For the text-containing cell, return its midpoint in [X, Y] coordinate format. 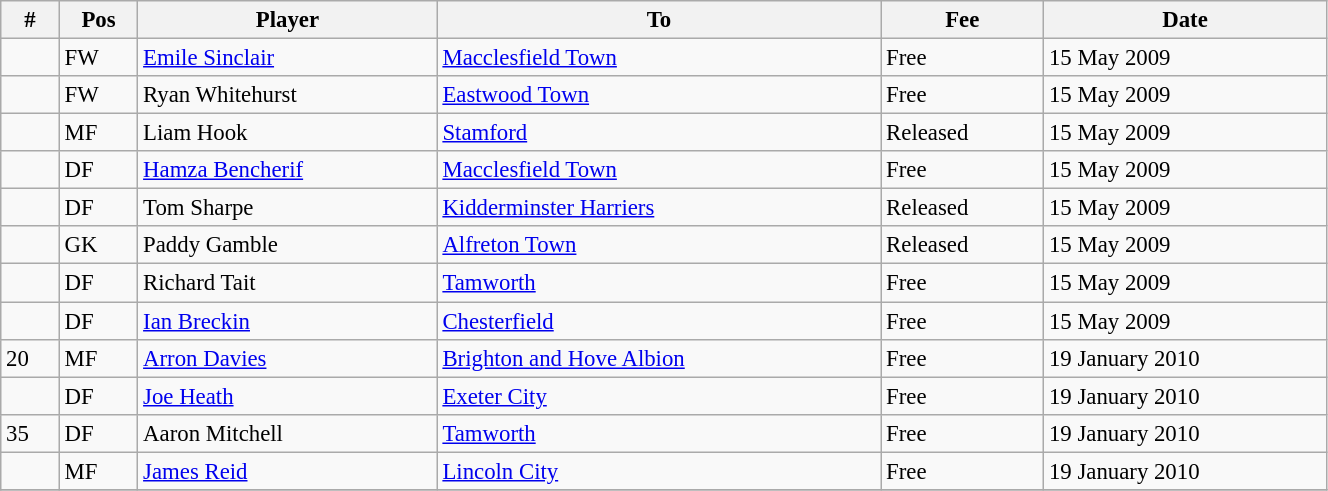
Pos [98, 20]
Aaron Mitchell [288, 433]
Paddy Gamble [288, 245]
Fee [962, 20]
Liam Hook [288, 133]
20 [30, 358]
Kidderminster Harriers [659, 208]
Player [288, 20]
Hamza Bencherif [288, 170]
Alfreton Town [659, 245]
Ryan Whitehurst [288, 95]
To [659, 20]
Tom Sharpe [288, 208]
Arron Davies [288, 358]
Eastwood Town [659, 95]
# [30, 20]
James Reid [288, 471]
Emile Sinclair [288, 58]
Ian Breckin [288, 321]
Lincoln City [659, 471]
Richard Tait [288, 283]
Date [1186, 20]
35 [30, 433]
Chesterfield [659, 321]
Exeter City [659, 396]
Stamford [659, 133]
Joe Heath [288, 396]
GK [98, 245]
Brighton and Hove Albion [659, 358]
